For the text-containing cell, return its midpoint in [x, y] coordinate format. 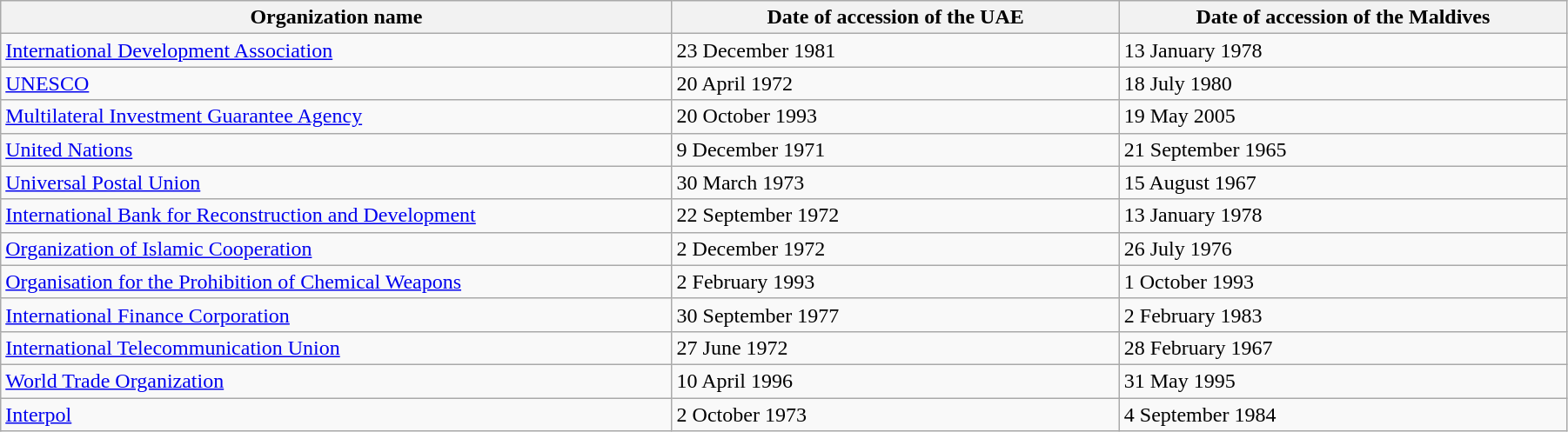
19 May 2005 [1343, 116]
21 September 1965 [1343, 150]
18 July 1980 [1343, 83]
30 March 1973 [895, 183]
2 October 1973 [895, 415]
2 February 1983 [1343, 315]
International Development Association [336, 50]
Organization of Islamic Cooperation [336, 249]
World Trade Organization [336, 381]
Multilateral Investment Guarantee Agency [336, 116]
26 July 1976 [1343, 249]
20 April 1972 [895, 83]
31 May 1995 [1343, 381]
Date of accession of the UAE [895, 17]
2 February 1993 [895, 282]
1 October 1993 [1343, 282]
10 April 1996 [895, 381]
Organization name [336, 17]
Interpol [336, 415]
United Nations [336, 150]
2 December 1972 [895, 249]
9 December 1971 [895, 150]
22 September 1972 [895, 216]
Universal Postal Union [336, 183]
Date of accession of the Maldives [1343, 17]
28 February 1967 [1343, 348]
International Bank for Reconstruction and Development [336, 216]
UNESCO [336, 83]
International Finance Corporation [336, 315]
23 December 1981 [895, 50]
Organisation for the Prohibition of Chemical Weapons [336, 282]
27 June 1972 [895, 348]
International Telecommunication Union [336, 348]
20 October 1993 [895, 116]
15 August 1967 [1343, 183]
30 September 1977 [895, 315]
4 September 1984 [1343, 415]
